Return [x, y] of the center of cell containing provided text 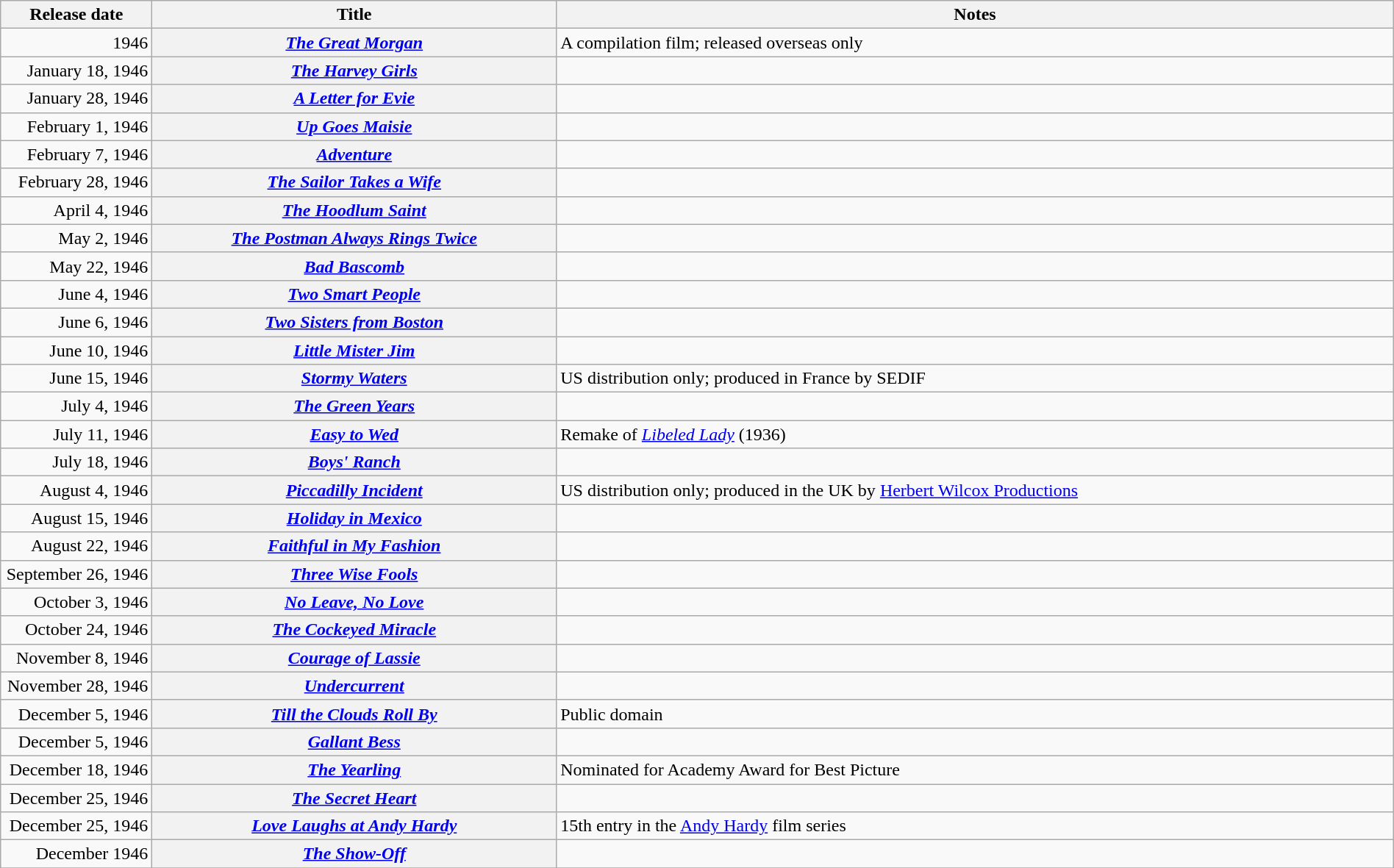
The Green Years [354, 406]
Adventure [354, 154]
January 28, 1946 [76, 98]
The Yearling [354, 770]
US distribution only; produced in France by SEDIF [975, 379]
Up Goes Maisie [354, 126]
Undercurrent [354, 686]
The Cockeyed Miracle [354, 630]
The Great Morgan [354, 43]
Stormy Waters [354, 379]
Gallant Bess [354, 742]
November 8, 1946 [76, 658]
A Letter for Evie [354, 98]
Till the Clouds Roll By [354, 714]
The Hoodlum Saint [354, 210]
August 22, 1946 [76, 546]
August 15, 1946 [76, 518]
Little Mister Jim [354, 351]
The Show-Off [354, 854]
Two Smart People [354, 294]
15th entry in the Andy Hardy film series [975, 826]
February 28, 1946 [76, 182]
November 28, 1946 [76, 686]
Three Wise Fools [354, 574]
February 1, 1946 [76, 126]
August 4, 1946 [76, 490]
December 18, 1946 [76, 770]
January 18, 1946 [76, 71]
Title [354, 15]
June 15, 1946 [76, 379]
The Harvey Girls [354, 71]
July 4, 1946 [76, 406]
The Secret Heart [354, 797]
Release date [76, 15]
Courage of Lassie [354, 658]
June 6, 1946 [76, 322]
May 22, 1946 [76, 266]
Public domain [975, 714]
Easy to Wed [354, 434]
July 11, 1946 [76, 434]
Piccadilly Incident [354, 490]
Bad Bascomb [354, 266]
October 3, 1946 [76, 602]
The Postman Always Rings Twice [354, 238]
No Leave, No Love [354, 602]
May 2, 1946 [76, 238]
Nominated for Academy Award for Best Picture [975, 770]
Holiday in Mexico [354, 518]
Faithful in My Fashion [354, 546]
September 26, 1946 [76, 574]
A compilation film; released overseas only [975, 43]
April 4, 1946 [76, 210]
February 7, 1946 [76, 154]
June 10, 1946 [76, 351]
October 24, 1946 [76, 630]
1946 [76, 43]
July 18, 1946 [76, 462]
Notes [975, 15]
Remake of Libeled Lady (1936) [975, 434]
December 1946 [76, 854]
Love Laughs at Andy Hardy [354, 826]
The Sailor Takes a Wife [354, 182]
Boys' Ranch [354, 462]
US distribution only; produced in the UK by Herbert Wilcox Productions [975, 490]
Two Sisters from Boston [354, 322]
June 4, 1946 [76, 294]
